Provide the [x, y] coordinate of the cell's center where the given text is located.  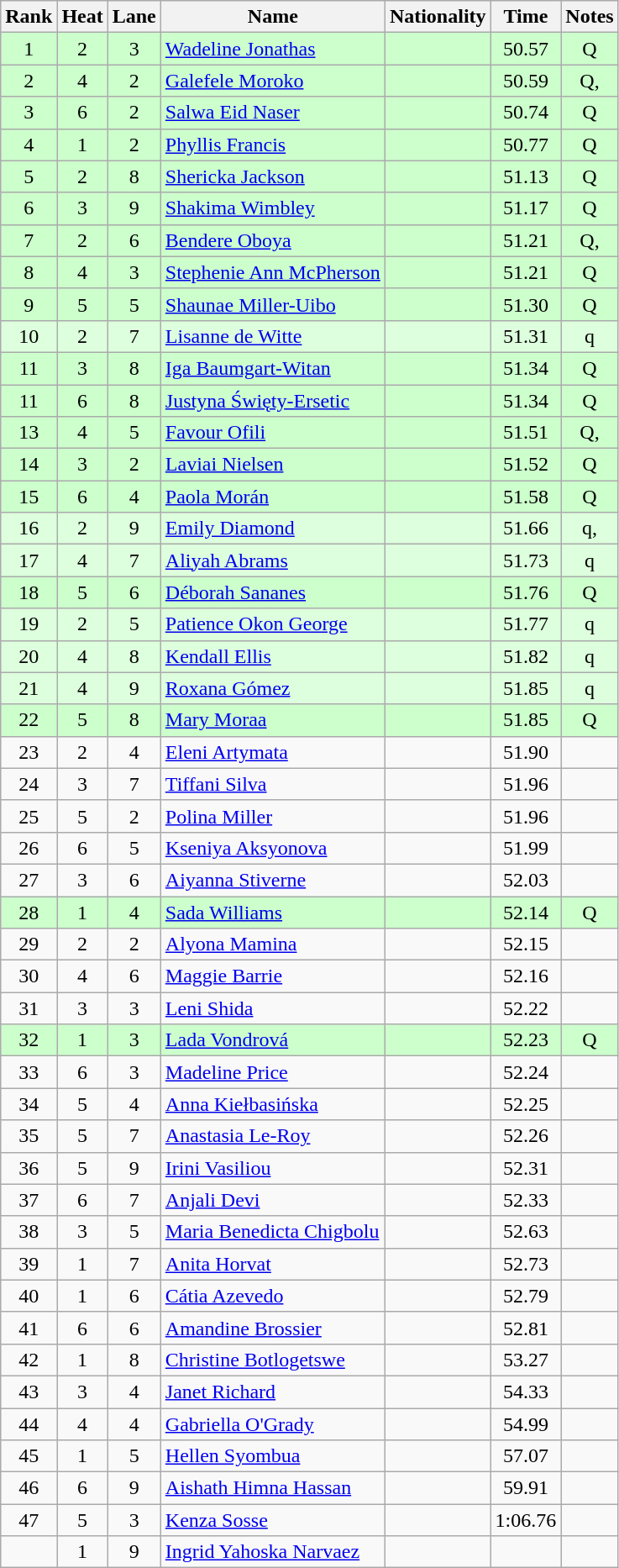
51.99 [526, 848]
Bendere Oboya [272, 240]
40 [29, 1296]
Wadeline Jonathas [272, 49]
38 [29, 1232]
52.14 [526, 912]
Kenza Sosse [272, 1520]
Salwa Eid Naser [272, 113]
Favour Ofili [272, 433]
Irini Vasiliou [272, 1168]
Aishath Himna Hassan [272, 1488]
Rank [29, 17]
Lisanne de Witte [272, 336]
Sada Williams [272, 912]
Galefele Moroko [272, 81]
35 [29, 1136]
13 [29, 433]
18 [29, 592]
32 [29, 1040]
Janet Richard [272, 1392]
Gabriella O'Grady [272, 1424]
Déborah Sananes [272, 592]
52.03 [526, 880]
23 [29, 752]
52.79 [526, 1296]
52.33 [526, 1200]
28 [29, 912]
Aiyanna Stiverne [272, 880]
21 [29, 688]
Ingrid Yahoska Narvaez [272, 1552]
15 [29, 497]
Hellen Syombua [272, 1456]
29 [29, 944]
Paola Morán [272, 497]
Time [526, 17]
24 [29, 784]
Anita Horvat [272, 1264]
Laviai Nielsen [272, 465]
57.07 [526, 1456]
52.73 [526, 1264]
Mary Moraa [272, 720]
Leni Shida [272, 1008]
54.33 [526, 1392]
q, [590, 529]
51.30 [526, 304]
Heat [82, 17]
Shakima Wimbley [272, 208]
33 [29, 1072]
51.51 [526, 433]
51.58 [526, 497]
36 [29, 1168]
Nationality [438, 17]
41 [29, 1328]
51.77 [526, 624]
Shericka Jackson [272, 176]
52.23 [526, 1040]
Cátia Azevedo [272, 1296]
51.52 [526, 465]
Stephenie Ann McPherson [272, 272]
52.24 [526, 1072]
51.17 [526, 208]
Maggie Barrie [272, 976]
Anastasia Le-Roy [272, 1136]
52.15 [526, 944]
25 [29, 816]
Christine Botlogetswe [272, 1360]
52.22 [526, 1008]
51.73 [526, 560]
51.82 [526, 656]
51.31 [526, 336]
50.57 [526, 49]
19 [29, 624]
Justyna Święty-Ersetic [272, 401]
27 [29, 880]
51.76 [526, 592]
50.77 [526, 145]
39 [29, 1264]
Lada Vondrová [272, 1040]
14 [29, 465]
17 [29, 560]
1:06.76 [526, 1520]
50.74 [526, 113]
22 [29, 720]
37 [29, 1200]
Amandine Brossier [272, 1328]
51.13 [526, 176]
51.90 [526, 752]
10 [29, 336]
Kseniya Aksyonova [272, 848]
Patience Okon George [272, 624]
45 [29, 1456]
Madeline Price [272, 1072]
26 [29, 848]
Anna Kiełbasińska [272, 1104]
Maria Benedicta Chigbolu [272, 1232]
52.63 [526, 1232]
20 [29, 656]
46 [29, 1488]
52.26 [526, 1136]
16 [29, 529]
31 [29, 1008]
51.66 [526, 529]
34 [29, 1104]
Roxana Gómez [272, 688]
Tiffani Silva [272, 784]
Phyllis Francis [272, 145]
50.59 [526, 81]
Shaunae Miller-Uibo [272, 304]
Lane [134, 17]
Kendall Ellis [272, 656]
30 [29, 976]
Emily Diamond [272, 529]
59.91 [526, 1488]
52.16 [526, 976]
52.81 [526, 1328]
Polina Miller [272, 816]
Name [272, 17]
Alyona Mamina [272, 944]
Anjali Devi [272, 1200]
Aliyah Abrams [272, 560]
52.31 [526, 1168]
42 [29, 1360]
43 [29, 1392]
53.27 [526, 1360]
44 [29, 1424]
54.99 [526, 1424]
Eleni Artymata [272, 752]
Iga Baumgart-Witan [272, 368]
47 [29, 1520]
Notes [590, 17]
52.25 [526, 1104]
